Return [x, y] of the center of cell containing provided text 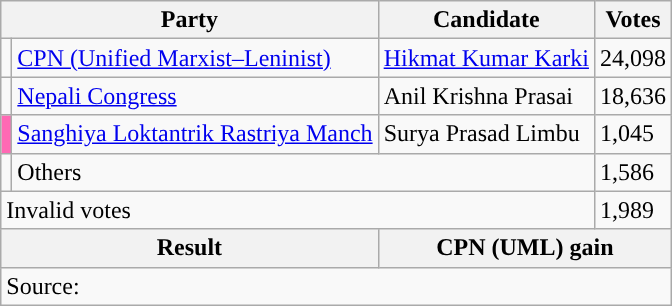
Others [304, 172]
Sanghiya Loktantrik Rastriya Manch [195, 134]
18,636 [632, 96]
Votes [632, 20]
Result [190, 248]
1,989 [632, 210]
Hikmat Kumar Karki [486, 58]
Surya Prasad Limbu [486, 134]
Nepali Congress [195, 96]
Candidate [486, 20]
1,586 [632, 172]
1,045 [632, 134]
Party [190, 20]
Source: [336, 286]
24,098 [632, 58]
Invalid votes [298, 210]
CPN (UML) gain [524, 248]
Anil Krishna Prasai [486, 96]
CPN (Unified Marxist–Leninist) [195, 58]
